Extract the (X, Y) coordinate from the center of the cell holding the provided text.  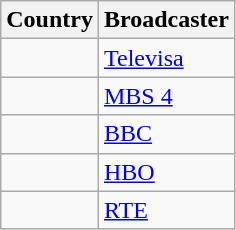
HBO (166, 172)
BBC (166, 134)
MBS 4 (166, 96)
Televisa (166, 58)
Broadcaster (166, 20)
Country (50, 20)
RTE (166, 210)
